Find where the given text appears and provide that cell's center as (x, y) coordinate. 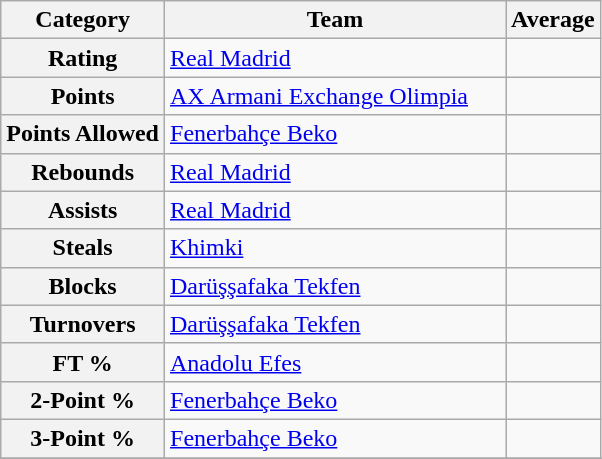
3-Point % (83, 438)
Turnovers (83, 324)
Khimki (336, 248)
2-Point % (83, 400)
Steals (83, 248)
FT % (83, 362)
Rating (83, 58)
Blocks (83, 286)
Team (336, 20)
Assists (83, 210)
Points (83, 96)
Category (83, 20)
Rebounds (83, 172)
Average (554, 20)
AX Armani Exchange Olimpia (336, 96)
Points Allowed (83, 134)
Anadolu Efes (336, 362)
